Return the (x, y) coordinate for the center point of the cell that contains the specified text.  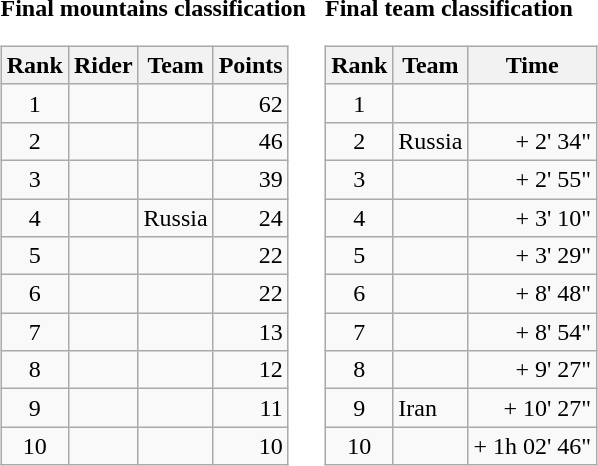
+ 10' 27" (532, 408)
Points (250, 65)
12 (250, 370)
Rider (103, 65)
+ 2' 55" (532, 179)
+ 1h 02' 46" (532, 446)
46 (250, 141)
+ 3' 10" (532, 217)
62 (250, 103)
13 (250, 332)
+ 3' 29" (532, 256)
+ 9' 27" (532, 370)
39 (250, 179)
+ 2' 34" (532, 141)
+ 8' 48" (532, 294)
Time (532, 65)
24 (250, 217)
11 (250, 408)
+ 8' 54" (532, 332)
Iran (430, 408)
